Identify which cell holds the provided text, then report its (x, y) central coordinate. 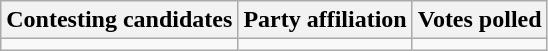
Votes polled (480, 20)
Contesting candidates (120, 20)
Party affiliation (325, 20)
